Detect which cell encompasses the target text, then output its (x, y) center coordinate. 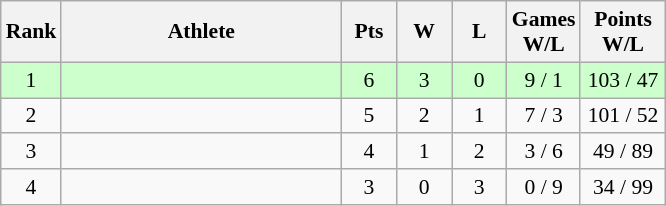
9 / 1 (544, 80)
Athlete (201, 32)
5 (368, 116)
Pts (368, 32)
L (480, 32)
0 / 9 (544, 187)
Rank (32, 32)
7 / 3 (544, 116)
W (424, 32)
34 / 99 (622, 187)
PointsW/L (622, 32)
3 / 6 (544, 152)
49 / 89 (622, 152)
6 (368, 80)
GamesW/L (544, 32)
103 / 47 (622, 80)
101 / 52 (622, 116)
